Provide the (X, Y) coordinate of the cell's center where the given text is located.  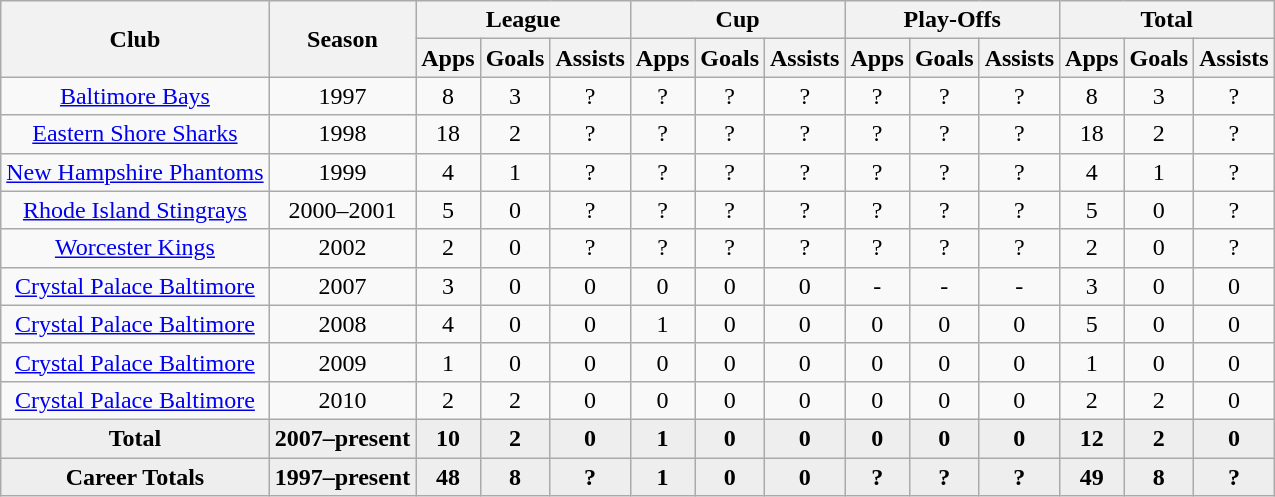
Cup (738, 20)
49 (1092, 477)
Season (342, 39)
2007 (342, 286)
Baltimore Bays (135, 96)
2002 (342, 248)
1997 (342, 96)
2008 (342, 324)
2009 (342, 362)
Eastern Shore Sharks (135, 134)
10 (448, 438)
Worcester Kings (135, 248)
Club (135, 39)
12 (1092, 438)
Rhode Island Stingrays (135, 210)
1998 (342, 134)
1997–present (342, 477)
Play-Offs (952, 20)
Career Totals (135, 477)
1999 (342, 172)
2000–2001 (342, 210)
48 (448, 477)
2010 (342, 400)
2007–present (342, 438)
League (524, 20)
New Hampshire Phantoms (135, 172)
